Identify which cell holds the provided text, then report its (X, Y) central coordinate. 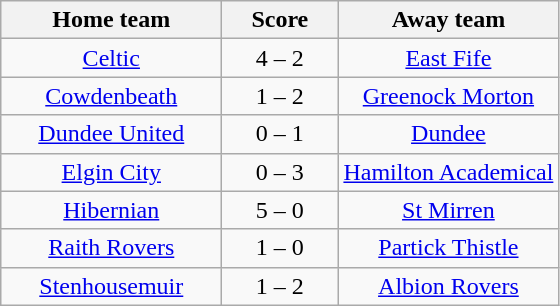
Away team (448, 20)
Hamilton Academical (448, 172)
Home team (112, 20)
Hibernian (112, 210)
5 – 0 (280, 210)
Dundee (448, 134)
Albion Rovers (448, 286)
Stenhousemuir (112, 286)
Elgin City (112, 172)
East Fife (448, 58)
0 – 3 (280, 172)
St Mirren (448, 210)
Greenock Morton (448, 96)
0 – 1 (280, 134)
Dundee United (112, 134)
Cowdenbeath (112, 96)
1 – 0 (280, 248)
4 – 2 (280, 58)
Celtic (112, 58)
Partick Thistle (448, 248)
Raith Rovers (112, 248)
Score (280, 20)
